Search for the cell housing the specified text and yield its [X, Y] center coordinate. 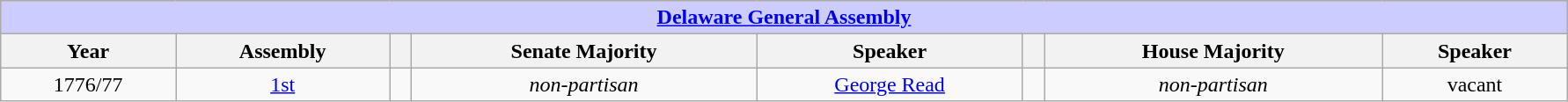
Delaware General Assembly [785, 18]
House Majority [1213, 51]
vacant [1475, 84]
Year [88, 51]
1st [283, 84]
George Read [890, 84]
Senate Majority [583, 51]
1776/77 [88, 84]
Assembly [283, 51]
